Find where the given text appears and provide that cell's center as [X, Y] coordinate. 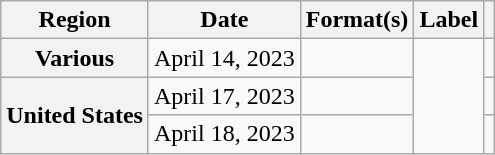
April 18, 2023 [224, 134]
April 17, 2023 [224, 96]
United States [75, 115]
April 14, 2023 [224, 58]
Region [75, 20]
Various [75, 58]
Date [224, 20]
Format(s) [357, 20]
Label [449, 20]
